Pinpoint the cell where the given text exists, returning its (X, Y) midpoint coordinate. 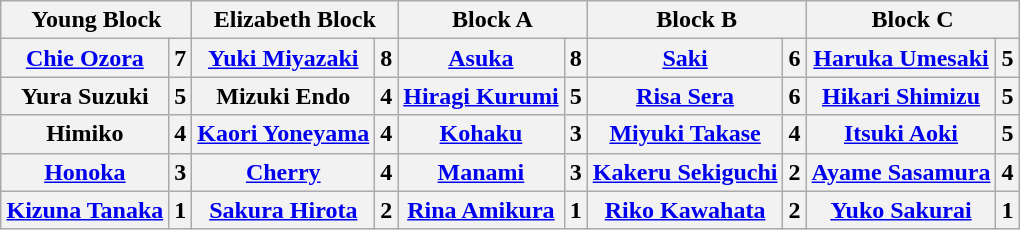
7 (180, 58)
Riko Kawahata (685, 210)
Manami (481, 172)
Kohaku (481, 134)
Yuko Sakurai (901, 210)
Young Block (96, 20)
Itsuki Aoki (901, 134)
Chie Ozora (85, 58)
Himiko (85, 134)
Rina Amikura (481, 210)
Hiragi Kurumi (481, 96)
Block B (696, 20)
Block C (912, 20)
Miyuki Takase (685, 134)
Mizuki Endo (284, 96)
Risa Sera (685, 96)
Elizabeth Block (295, 20)
Ayame Sasamura (901, 172)
Kakeru Sekiguchi (685, 172)
Cherry (284, 172)
Sakura Hirota (284, 210)
Honoka (85, 172)
Saki (685, 58)
Asuka (481, 58)
Yura Suzuki (85, 96)
Kaori Yoneyama (284, 134)
Block A (492, 20)
Kizuna Tanaka (85, 210)
Haruka Umesaki (901, 58)
Yuki Miyazaki (284, 58)
Hikari Shimizu (901, 96)
